Return [x, y] of the center of cell containing provided text 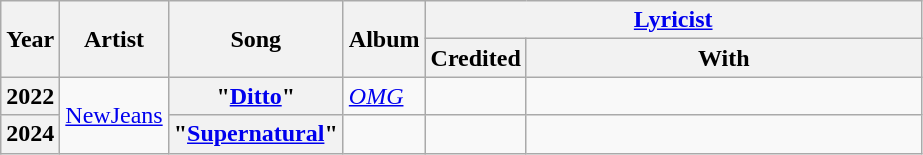
Album [384, 39]
Year [30, 39]
NewJeans [114, 115]
Song [256, 39]
Lyricist [673, 20]
2022 [30, 96]
2024 [30, 134]
OMG [384, 96]
"Ditto" [256, 96]
"Supernatural" [256, 134]
With [724, 58]
Artist [114, 39]
Credited [476, 58]
